Search for the cell housing the specified text and yield its [x, y] center coordinate. 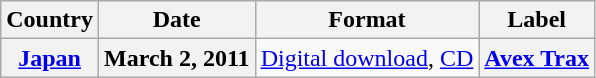
Japan [50, 58]
Avex Trax [537, 58]
Digital download, CD [367, 58]
Format [367, 20]
Country [50, 20]
March 2, 2011 [176, 58]
Date [176, 20]
Label [537, 20]
